Locate the cell with the specified text and output its (X, Y) center coordinate. 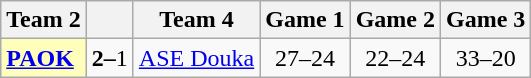
ASE Douka (196, 58)
27–24 (305, 58)
Game 3 (485, 20)
2–1 (110, 58)
Team 2 (44, 20)
22–24 (395, 58)
PAOK (44, 58)
Game 1 (305, 20)
33–20 (485, 58)
Team 4 (196, 20)
Game 2 (395, 20)
